Determine the [X, Y] coordinate at the center of the cell enclosing the given text.  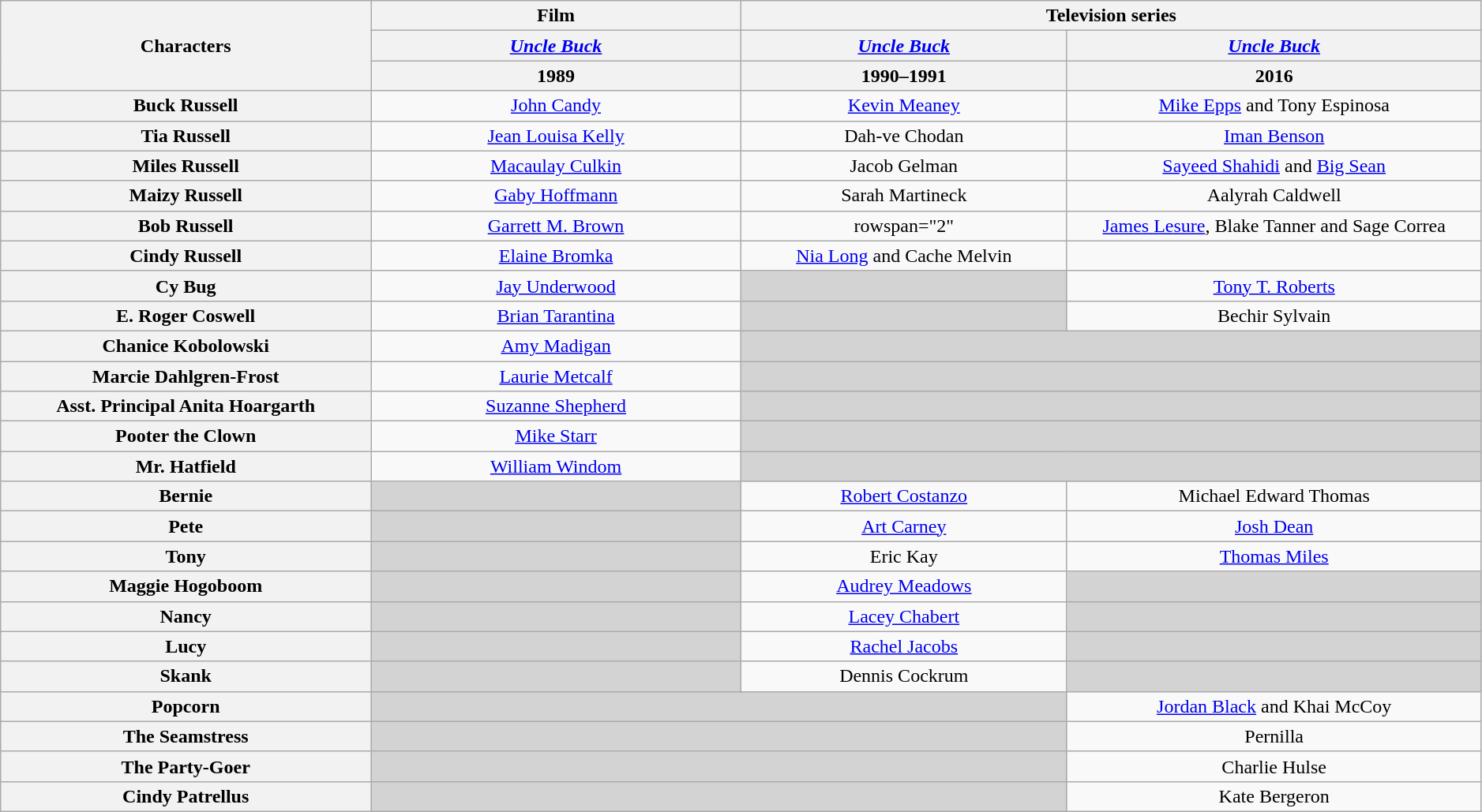
Tony T. Roberts [1274, 286]
Jordan Black and Khai McCoy [1274, 706]
Sayeed Shahidi and Big Sean [1274, 166]
Sarah Martineck [903, 196]
Cy Bug [186, 286]
Aalyrah Caldwell [1274, 196]
The Seamstress [186, 736]
Dah-ve Chodan [903, 136]
Amy Madigan [556, 346]
Macaulay Culkin [556, 166]
Dennis Cockrum [903, 676]
Jacob Gelman [903, 166]
Suzanne Shepherd [556, 406]
Characters [186, 46]
Pete [186, 526]
Maizy Russell [186, 196]
Brian Tarantina [556, 316]
Marcie Dahlgren-Frost [186, 376]
Jean Louisa Kelly [556, 136]
1990–1991 [903, 76]
Art Carney [903, 526]
Audrey Meadows [903, 586]
Bechir Sylvain [1274, 316]
Television series [1111, 16]
Buck Russell [186, 106]
John Candy [556, 106]
Robert Costanzo [903, 496]
Maggie Hogoboom [186, 586]
Pernilla [1274, 736]
2016 [1274, 76]
William Windom [556, 466]
James Lesure, Blake Tanner and Sage Correa [1274, 226]
Popcorn [186, 706]
Nancy [186, 616]
Cindy Patrellus [186, 796]
Mike Epps and Tony Espinosa [1274, 106]
Thomas Miles [1274, 556]
Laurie Metcalf [556, 376]
1989 [556, 76]
Chanice Kobolowski [186, 346]
Garrett M. Brown [556, 226]
Bernie [186, 496]
Rachel Jacobs [903, 646]
Cindy Russell [186, 256]
Michael Edward Thomas [1274, 496]
Skank [186, 676]
Iman Benson [1274, 136]
Mr. Hatfield [186, 466]
Charlie Hulse [1274, 766]
Gaby Hoffmann [556, 196]
rowspan="2" [903, 226]
Eric Kay [903, 556]
Pooter the Clown [186, 436]
Lacey Chabert [903, 616]
Mike Starr [556, 436]
Tia Russell [186, 136]
Nia Long and Cache Melvin [903, 256]
Kate Bergeron [1274, 796]
Jay Underwood [556, 286]
Lucy [186, 646]
The Party-Goer [186, 766]
E. Roger Coswell [186, 316]
Tony [186, 556]
Elaine Bromka [556, 256]
Josh Dean [1274, 526]
Film [556, 16]
Kevin Meaney [903, 106]
Miles Russell [186, 166]
Bob Russell [186, 226]
Asst. Principal Anita Hoargarth [186, 406]
